From the cell containing the given text, extract its center point as (x, y) coordinate. 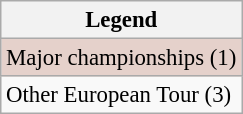
Other European Tour (3) (122, 95)
Legend (122, 20)
Major championships (1) (122, 58)
